Detect which cell encompasses the target text, then output its (X, Y) center coordinate. 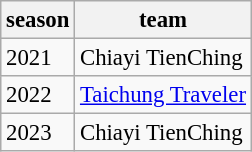
Taichung Traveler (164, 95)
2021 (38, 58)
2022 (38, 95)
2023 (38, 133)
team (164, 20)
season (38, 20)
